Detect which cell encompasses the target text, then output its (X, Y) center coordinate. 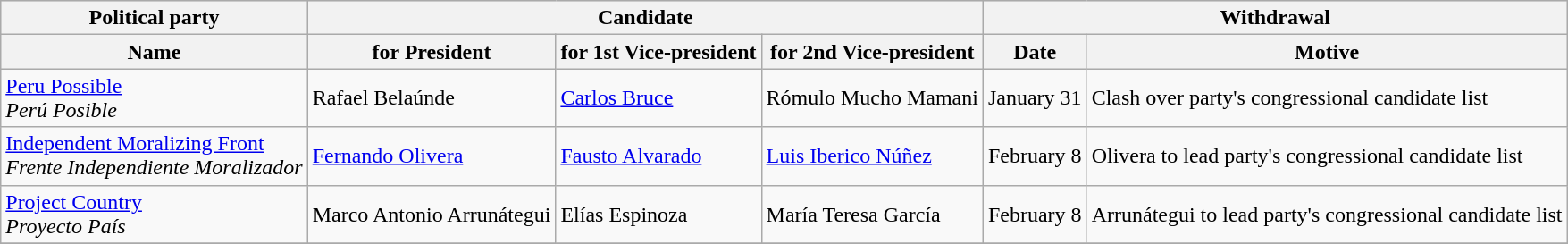
María Teresa García (872, 215)
Withdrawal (1275, 18)
Marco Antonio Arrunátegui (432, 215)
for 1st Vice-president (658, 52)
Political party (154, 18)
Luis Iberico Núñez (872, 156)
Arrunátegui to lead party's congressional candidate list (1327, 215)
Project CountryProyecto País (154, 215)
January 31 (1035, 98)
Motive (1327, 52)
Elías Espinoza (658, 215)
Name (154, 52)
for President (432, 52)
Olivera to lead party's congressional candidate list (1327, 156)
Independent Moralizing FrontFrente Independiente Moralizador (154, 156)
for 2nd Vice-president (872, 52)
Clash over party's congressional candidate list (1327, 98)
Fausto Alvarado (658, 156)
Rafael Belaúnde (432, 98)
Date (1035, 52)
Candidate (645, 18)
Rómulo Mucho Mamani (872, 98)
Fernando Olivera (432, 156)
Peru PossiblePerú Posible (154, 98)
Carlos Bruce (658, 98)
